For the text-containing cell, return its midpoint in (x, y) coordinate format. 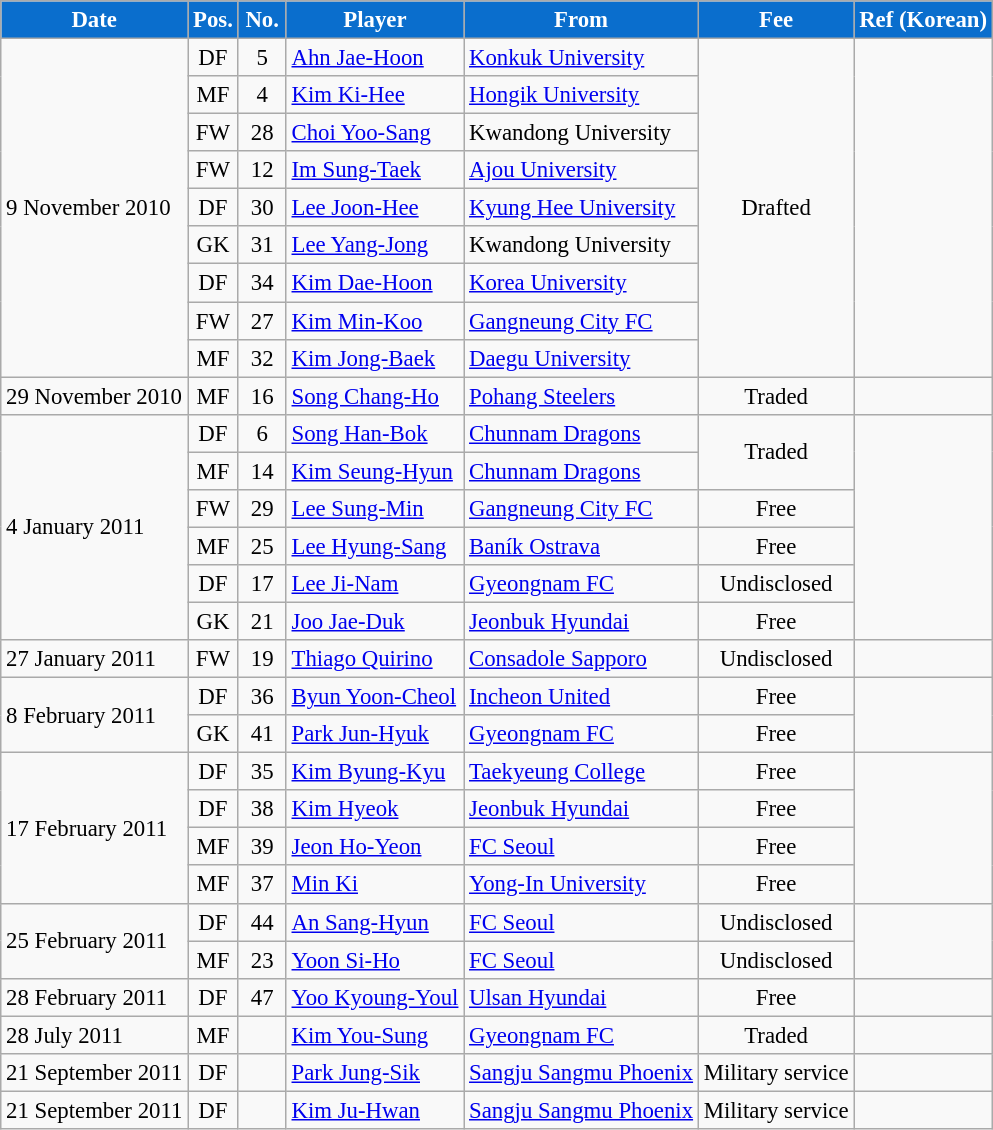
27 January 2011 (94, 659)
Ahn Jae-Hoon (375, 58)
Ajou University (582, 170)
Kim You-Sung (375, 1035)
44 (262, 922)
14 (262, 471)
Drafted (776, 208)
Konkuk University (582, 58)
16 (262, 396)
Min Ki (375, 885)
30 (262, 208)
Kim Ju-Hwan (375, 1110)
Pos. (213, 20)
Yong-In University (582, 885)
21 (262, 621)
Kim Hyeok (375, 809)
31 (262, 245)
41 (262, 734)
17 (262, 584)
27 (262, 321)
25 February 2011 (94, 940)
An Sang-Hyun (375, 922)
Yoo Kyoung-Youl (375, 997)
6 (262, 433)
19 (262, 659)
8 February 2011 (94, 716)
38 (262, 809)
Hongik University (582, 95)
Lee Sung-Min (375, 509)
32 (262, 358)
Korea University (582, 283)
25 (262, 546)
28 (262, 133)
Kim Seung-Hyun (375, 471)
12 (262, 170)
Fee (776, 20)
Lee Yang-Jong (375, 245)
Yoon Si-Ho (375, 960)
28 February 2011 (94, 997)
Kim Min-Koo (375, 321)
Park Jun-Hyuk (375, 734)
Kyung Hee University (582, 208)
29 (262, 509)
Ulsan Hyundai (582, 997)
Song Chang-Ho (375, 396)
39 (262, 847)
Pohang Steelers (582, 396)
Song Han-Bok (375, 433)
No. (262, 20)
Lee Joon-Hee (375, 208)
From (582, 20)
5 (262, 58)
Byun Yoon-Cheol (375, 697)
Daegu University (582, 358)
Kim Byung-Kyu (375, 772)
Lee Ji-Nam (375, 584)
34 (262, 283)
Date (94, 20)
Joo Jae-Duk (375, 621)
9 November 2010 (94, 208)
36 (262, 697)
23 (262, 960)
Incheon United (582, 697)
4 (262, 95)
Kim Jong-Baek (375, 358)
Choi Yoo-Sang (375, 133)
4 January 2011 (94, 527)
35 (262, 772)
29 November 2010 (94, 396)
Player (375, 20)
Consadole Sapporo (582, 659)
Taekyeung College (582, 772)
Lee Hyung-Sang (375, 546)
17 February 2011 (94, 828)
Kim Ki-Hee (375, 95)
Jeon Ho-Yeon (375, 847)
37 (262, 885)
28 July 2011 (94, 1035)
47 (262, 997)
Thiago Quirino (375, 659)
Ref (Korean) (924, 20)
Park Jung-Sik (375, 1073)
Baník Ostrava (582, 546)
Kim Dae-Hoon (375, 283)
Im Sung-Taek (375, 170)
